Pinpoint the cell where the given text exists, returning its [X, Y] midpoint coordinate. 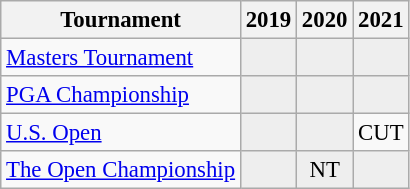
2021 [381, 20]
2019 [268, 20]
Tournament [121, 20]
U.S. Open [121, 133]
Masters Tournament [121, 58]
NT [325, 170]
PGA Championship [121, 95]
The Open Championship [121, 170]
2020 [325, 20]
CUT [381, 133]
